Determine the [X, Y] coordinate at the center of the cell enclosing the given text.  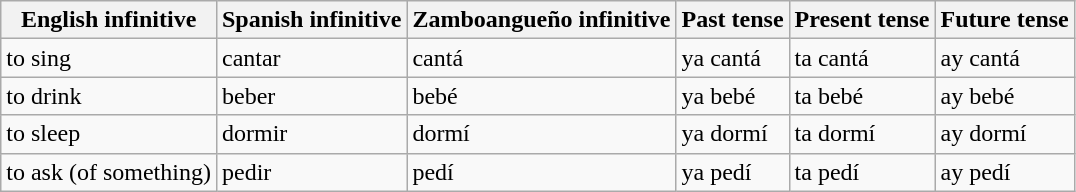
ta bebé [862, 96]
ya cantá [732, 58]
dormir [311, 134]
ta cantá [862, 58]
Present tense [862, 20]
pedir [311, 172]
beber [311, 96]
cantar [311, 58]
Future tense [1004, 20]
Spanish infinitive [311, 20]
to sing [109, 58]
ay dormí [1004, 134]
bebé [542, 96]
Zamboangueño infinitive [542, 20]
pedí [542, 172]
ta pedí [862, 172]
dormí [542, 134]
ay cantá [1004, 58]
to sleep [109, 134]
cantá [542, 58]
Past tense [732, 20]
ya bebé [732, 96]
English infinitive [109, 20]
ya dormí [732, 134]
to ask (of something) [109, 172]
to drink [109, 96]
ay pedí [1004, 172]
ay bebé [1004, 96]
ya pedí [732, 172]
ta dormí [862, 134]
